Pinpoint the cell where the given text exists, returning its [x, y] midpoint coordinate. 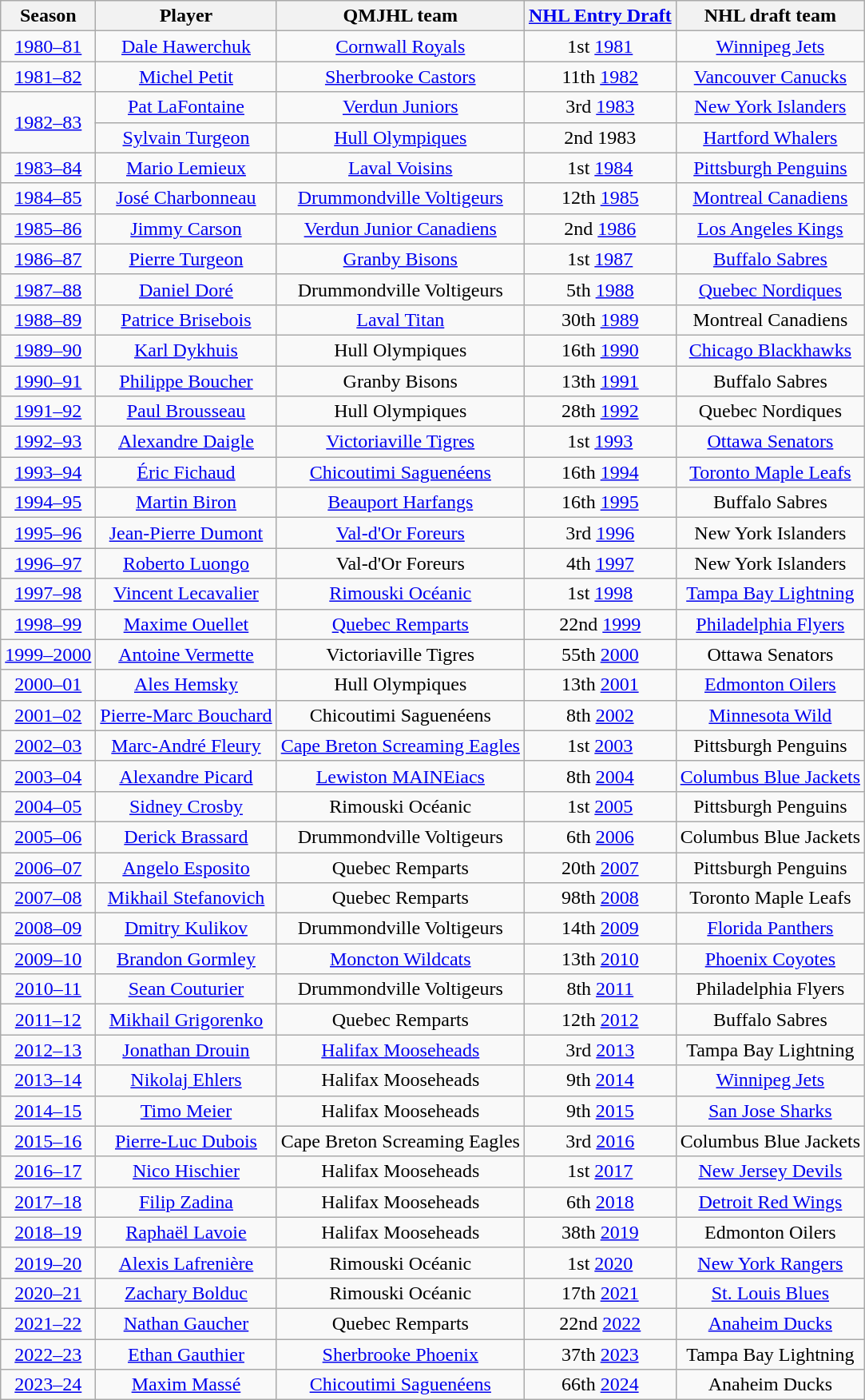
1980–81 [48, 46]
Sidney Crosby [186, 806]
16th 1994 [600, 472]
Sylvain Turgeon [186, 137]
2019–20 [48, 1263]
Mario Lemieux [186, 168]
Mikhail Stefanovich [186, 898]
11th 1982 [600, 77]
1st 1987 [600, 259]
Pierre-Marc Bouchard [186, 715]
12th 1985 [600, 198]
Karl Dykhuis [186, 350]
37th 2023 [600, 1354]
3rd 1983 [600, 107]
1995–96 [48, 533]
2016–17 [48, 1171]
1st 1981 [600, 46]
Sherbrooke Phoenix [400, 1354]
28th 1992 [600, 412]
1996–97 [48, 563]
New Jersey Devils [770, 1171]
1st 1993 [600, 442]
Pierre Turgeon [186, 259]
2021–22 [48, 1323]
2008–09 [48, 929]
Ethan Gauthier [186, 1354]
2017–18 [48, 1202]
66th 2024 [600, 1385]
Laval Voisins [400, 168]
Patrice Brisebois [186, 320]
14th 2009 [600, 929]
2022–23 [48, 1354]
1991–92 [48, 412]
55th 2000 [600, 654]
6th 2006 [600, 837]
Antoine Vermette [186, 654]
Dale Hawerchuk [186, 46]
2010–11 [48, 989]
1983–84 [48, 168]
30th 1989 [600, 320]
9th 2015 [600, 1111]
Philippe Boucher [186, 381]
1992–93 [48, 442]
13th 2001 [600, 685]
1986–87 [48, 259]
2013–14 [48, 1080]
1st 1998 [600, 594]
QMJHL team [400, 16]
1988–89 [48, 320]
Minnesota Wild [770, 715]
Sean Couturier [186, 989]
2003–04 [48, 776]
2011–12 [48, 1020]
1993–94 [48, 472]
Alexandre Picard [186, 776]
Lewiston MAINEiacs [400, 776]
2nd 1986 [600, 229]
1st 2020 [600, 1263]
1st 1984 [600, 168]
Michel Petit [186, 77]
1st 2005 [600, 806]
Marc-André Fleury [186, 746]
1998–99 [48, 624]
16th 1990 [600, 350]
1981–82 [48, 77]
Player [186, 16]
3rd 1996 [600, 533]
Ales Hemsky [186, 685]
Verdun Junior Canadiens [400, 229]
San Jose Sharks [770, 1111]
1st 2003 [600, 746]
Jean-Pierre Dumont [186, 533]
Paul Brousseau [186, 412]
2005–06 [48, 837]
Cornwall Royals [400, 46]
8th 2011 [600, 989]
Raphaël Lavoie [186, 1232]
1999–2000 [48, 654]
13th 2010 [600, 959]
Vincent Lecavalier [186, 594]
Jonathan Drouin [186, 1050]
Filip Zadina [186, 1202]
Alexandre Daigle [186, 442]
2012–13 [48, 1050]
2020–21 [48, 1293]
2004–05 [48, 806]
20th 2007 [600, 867]
1989–90 [48, 350]
2018–19 [48, 1232]
2002–03 [48, 746]
1997–98 [48, 594]
Martin Biron [186, 503]
8th 2004 [600, 776]
17th 2021 [600, 1293]
2023–24 [48, 1385]
1984–85 [48, 198]
1st 2017 [600, 1171]
Nikolaj Ehlers [186, 1080]
2014–15 [48, 1111]
1982–83 [48, 122]
Nathan Gaucher [186, 1323]
Sherbrooke Castors [400, 77]
1994–95 [48, 503]
Chicago Blackhawks [770, 350]
Timo Meier [186, 1111]
Pat LaFontaine [186, 107]
6th 2018 [600, 1202]
Vancouver Canucks [770, 77]
New York Rangers [770, 1263]
22nd 2022 [600, 1323]
Angelo Esposito [186, 867]
Brandon Gormley [186, 959]
4th 1997 [600, 563]
1987–88 [48, 289]
Alexis Lafrenière [186, 1263]
5th 1988 [600, 289]
Maxim Massé [186, 1385]
2nd 1983 [600, 137]
Dmitry Kulikov [186, 929]
Nico Hischier [186, 1171]
2007–08 [48, 898]
12th 2012 [600, 1020]
Detroit Red Wings [770, 1202]
2015–16 [48, 1141]
16th 1995 [600, 503]
NHL Entry Draft [600, 16]
Roberto Luongo [186, 563]
St. Louis Blues [770, 1293]
98th 2008 [600, 898]
Los Angeles Kings [770, 229]
Mikhail Grigorenko [186, 1020]
Beauport Harfangs [400, 503]
Phoenix Coyotes [770, 959]
Jimmy Carson [186, 229]
José Charbonneau [186, 198]
Laval Titan [400, 320]
NHL draft team [770, 16]
Pierre-Luc Dubois [186, 1141]
22nd 1999 [600, 624]
Season [48, 16]
Florida Panthers [770, 929]
Maxime Ouellet [186, 624]
2006–07 [48, 867]
1990–91 [48, 381]
Moncton Wildcats [400, 959]
Verdun Juniors [400, 107]
Derick Brassard [186, 837]
2001–02 [48, 715]
9th 2014 [600, 1080]
Daniel Doré [186, 289]
38th 2019 [600, 1232]
13th 1991 [600, 381]
2009–10 [48, 959]
1985–86 [48, 229]
3rd 2016 [600, 1141]
3rd 2013 [600, 1050]
8th 2002 [600, 715]
2000–01 [48, 685]
Zachary Bolduc [186, 1293]
Hartford Whalers [770, 137]
Éric Fichaud [186, 472]
